From the cell containing the given text, extract its center point as (X, Y) coordinate. 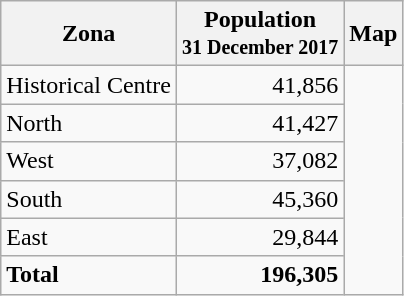
Map (374, 34)
South (89, 199)
North (89, 123)
37,082 (260, 161)
29,844 (260, 237)
Total (89, 275)
East (89, 237)
Historical Centre (89, 85)
West (89, 161)
45,360 (260, 199)
41,856 (260, 85)
41,427 (260, 123)
Zona (89, 34)
196,305 (260, 275)
Population 31 December 2017 (260, 34)
